Locate the cell with the specified text and output its [x, y] center coordinate. 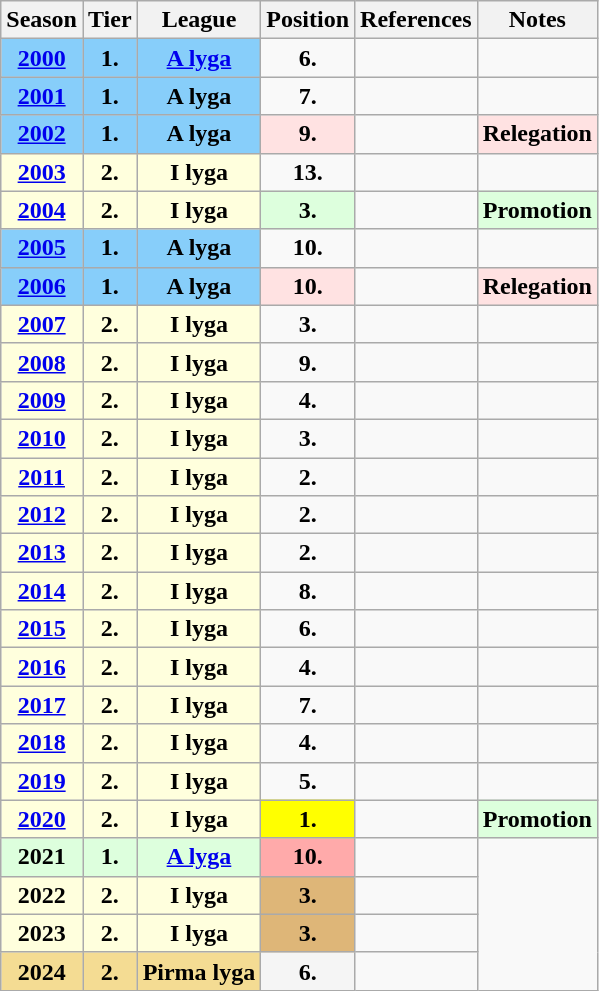
2010 [42, 438]
2005 [42, 248]
2002 [42, 134]
Pirma lyga [199, 971]
2006 [42, 286]
2018 [42, 743]
League [199, 20]
2009 [42, 400]
13. [308, 172]
References [416, 20]
2023 [42, 933]
8. [308, 591]
2000 [42, 58]
2017 [42, 705]
5. [308, 781]
2007 [42, 324]
2014 [42, 591]
2011 [42, 477]
2024 [42, 971]
2013 [42, 553]
2008 [42, 362]
2015 [42, 629]
Tier [110, 20]
Position [308, 20]
2004 [42, 210]
2001 [42, 96]
Season [42, 20]
2020 [42, 819]
2016 [42, 667]
2019 [42, 781]
2021 [42, 857]
Notes [537, 20]
2012 [42, 515]
2022 [42, 895]
2003 [42, 172]
